Extract the (x, y) coordinate from the center of the cell holding the provided text.  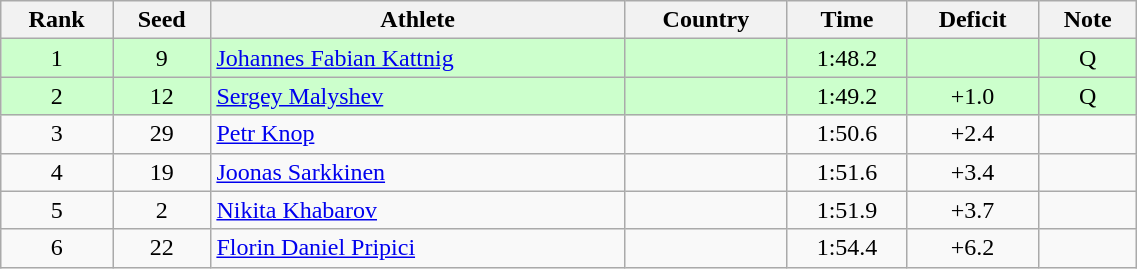
19 (161, 172)
29 (161, 134)
Sergey Malyshev (418, 96)
Seed (161, 20)
Joonas Sarkkinen (418, 172)
Country (706, 20)
3 (57, 134)
Johannes Fabian Kattnig (418, 58)
22 (161, 248)
4 (57, 172)
Petr Knop (418, 134)
1:48.2 (846, 58)
Note (1087, 20)
1:51.6 (846, 172)
+3.7 (973, 210)
1:49.2 (846, 96)
Florin Daniel Pripici (418, 248)
+2.4 (973, 134)
Deficit (973, 20)
6 (57, 248)
12 (161, 96)
9 (161, 58)
Time (846, 20)
1 (57, 58)
1:51.9 (846, 210)
Rank (57, 20)
Athlete (418, 20)
5 (57, 210)
Nikita Khabarov (418, 210)
1:50.6 (846, 134)
1:54.4 (846, 248)
+1.0 (973, 96)
+6.2 (973, 248)
+3.4 (973, 172)
